Output the [x, y] coordinate of the center of the cell containing the given text.  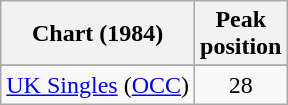
Peakposition [241, 34]
28 [241, 85]
UK Singles (OCC) [98, 85]
Chart (1984) [98, 34]
